Return the [x, y] coordinate for the center point of the cell that contains the specified text.  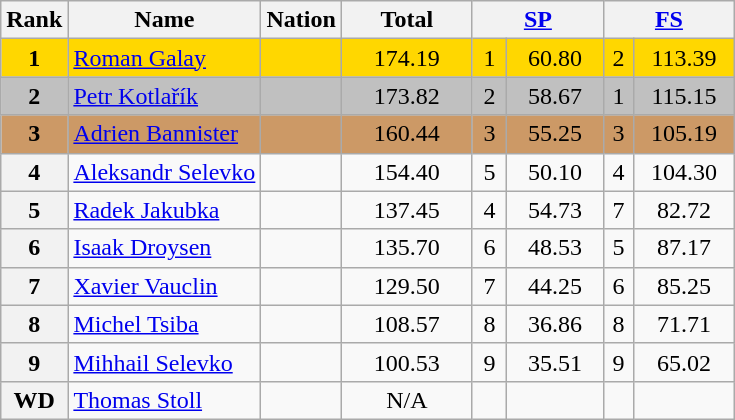
Michel Tsiba [164, 324]
82.72 [684, 210]
Total [406, 20]
58.67 [556, 96]
135.70 [406, 248]
174.19 [406, 58]
SP [538, 20]
154.40 [406, 172]
108.57 [406, 324]
Radek Jakubka [164, 210]
55.25 [556, 134]
160.44 [406, 134]
Name [164, 20]
Thomas Stoll [164, 400]
85.25 [684, 286]
65.02 [684, 362]
Rank [34, 20]
71.71 [684, 324]
50.10 [556, 172]
113.39 [684, 58]
Isaak Droysen [164, 248]
44.25 [556, 286]
Xavier Vauclin [164, 286]
129.50 [406, 286]
137.45 [406, 210]
N/A [406, 400]
60.80 [556, 58]
36.86 [556, 324]
Aleksandr Selevko [164, 172]
105.19 [684, 134]
115.15 [684, 96]
48.53 [556, 248]
35.51 [556, 362]
173.82 [406, 96]
Adrien Bannister [164, 134]
87.17 [684, 248]
Roman Galay [164, 58]
104.30 [684, 172]
Petr Kotlařík [164, 96]
54.73 [556, 210]
WD [34, 400]
Mihhail Selevko [164, 362]
100.53 [406, 362]
FS [668, 20]
Nation [301, 20]
